Extract the (X, Y) coordinate from the center of the cell holding the provided text.  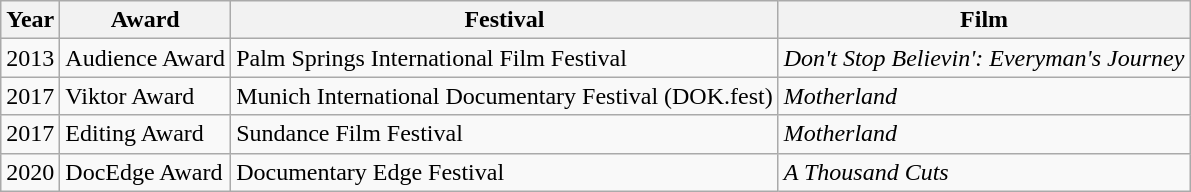
Palm Springs International Film Festival (505, 58)
Film (984, 20)
Editing Award (146, 134)
Viktor Award (146, 96)
2013 (30, 58)
A Thousand Cuts (984, 172)
Year (30, 20)
Documentary Edge Festival (505, 172)
Don't Stop Believin': Everyman's Journey (984, 58)
Sundance Film Festival (505, 134)
Audience Award (146, 58)
Munich International Documentary Festival (DOK.fest) (505, 96)
2020 (30, 172)
Festival (505, 20)
Award (146, 20)
DocEdge Award (146, 172)
